From the cell containing the given text, extract its center point as (x, y) coordinate. 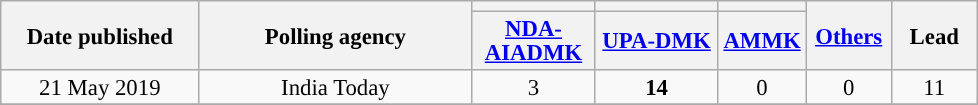
21 May 2019 (100, 88)
NDA-AIADMK (534, 42)
11 (934, 88)
14 (656, 88)
Date published (100, 36)
Lead (934, 36)
UPA-DMK (656, 42)
3 (534, 88)
Others (849, 36)
Polling agency (336, 36)
India Today (336, 88)
AMMK (762, 42)
